Return the [X, Y] coordinate for the center point of the cell that contains the specified text.  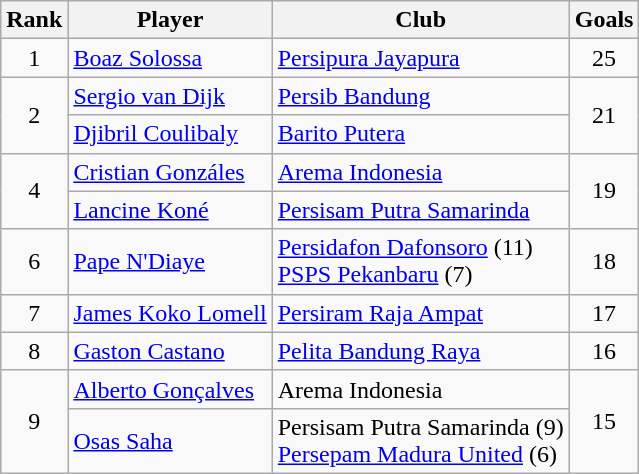
1 [34, 58]
Boaz Solossa [170, 58]
8 [34, 351]
Gaston Castano [170, 351]
James Koko Lomell [170, 313]
15 [604, 422]
Persisam Putra Samarinda (9)Persepam Madura United (6) [420, 440]
Alberto Gonçalves [170, 389]
21 [604, 115]
9 [34, 422]
Club [420, 20]
6 [34, 262]
Cristian Gonzáles [170, 172]
18 [604, 262]
Player [170, 20]
Persipura Jayapura [420, 58]
Persiram Raja Ampat [420, 313]
17 [604, 313]
Sergio van Dijk [170, 96]
Persisam Putra Samarinda [420, 210]
16 [604, 351]
Persidafon Dafonsoro (11)PSPS Pekanbaru (7) [420, 262]
Pape N'Diaye [170, 262]
25 [604, 58]
Rank [34, 20]
Barito Putera [420, 134]
7 [34, 313]
19 [604, 191]
Goals [604, 20]
Lancine Koné [170, 210]
Pelita Bandung Raya [420, 351]
Persib Bandung [420, 96]
4 [34, 191]
2 [34, 115]
Djibril Coulibaly [170, 134]
Osas Saha [170, 440]
